Provide the [x, y] coordinate of the cell's center where the given text is located.  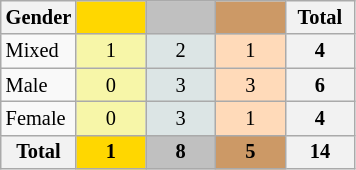
2 [181, 51]
Female [38, 118]
8 [181, 152]
Gender [38, 17]
14 [320, 152]
Mixed [38, 51]
5 [250, 152]
6 [320, 85]
Male [38, 85]
